Locate the cell with the specified text and output its [x, y] center coordinate. 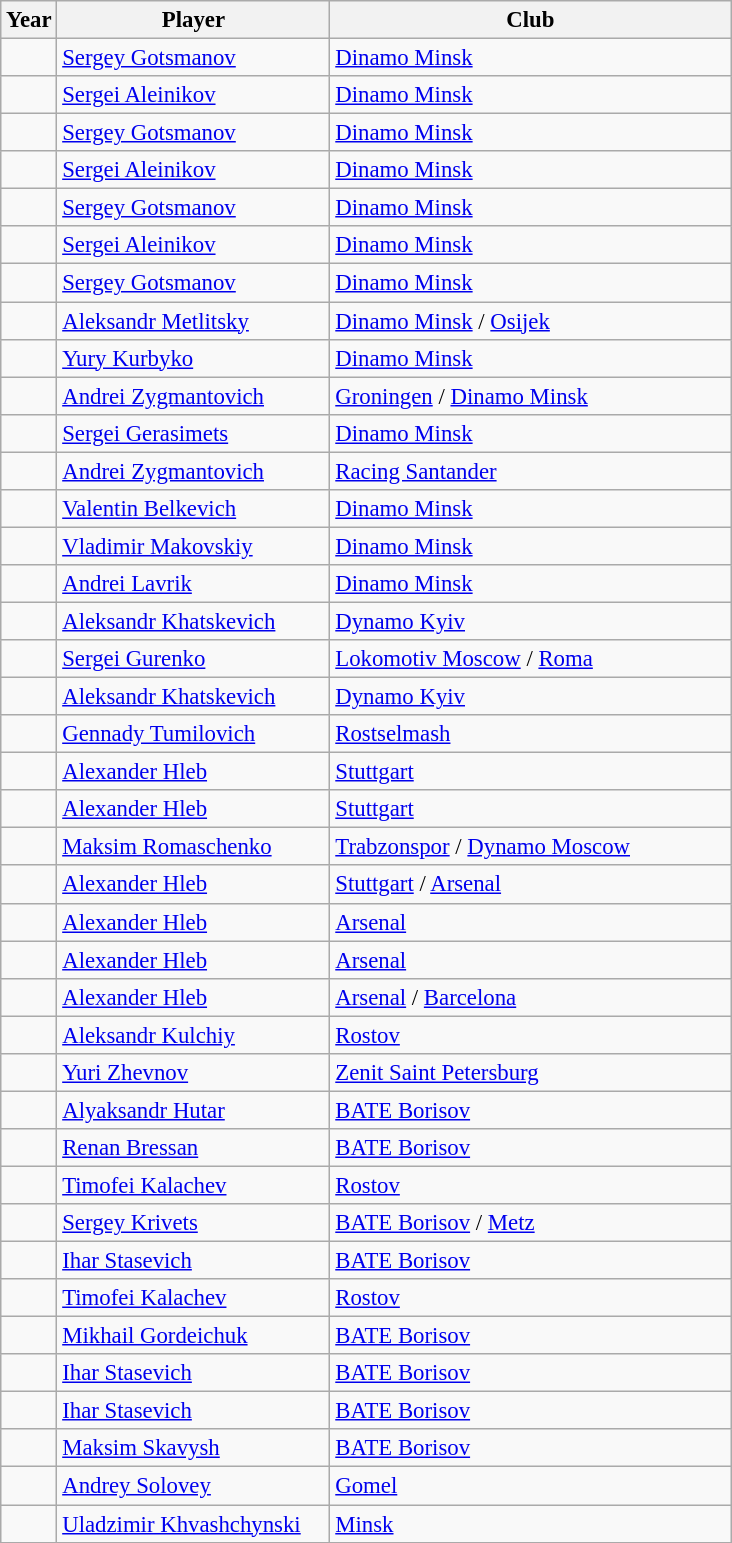
Andrey Solovey [194, 1486]
Sergey Krivets [194, 1223]
Sergei Gerasimets [194, 433]
Yury Kurbyko [194, 358]
Sergei Gurenko [194, 659]
Mikhail Gordeichuk [194, 1336]
Maksim Romaschenko [194, 847]
BATE Borisov / Metz [530, 1223]
Gomel [530, 1486]
Aleksandr Kulchiy [194, 1035]
Club [530, 20]
Maksim Skavysh [194, 1449]
Rostselmash [530, 734]
Minsk [530, 1524]
Arsenal / Barcelona [530, 997]
Uladzimir Khvashchynski [194, 1524]
Yuri Zhevnov [194, 1073]
Renan Bressan [194, 1148]
Racing Santander [530, 471]
Player [194, 20]
Lokomotiv Moscow / Roma [530, 659]
Vladimir Makovskiy [194, 546]
Alyaksandr Hutar [194, 1110]
Stuttgart / Arsenal [530, 885]
Valentin Belkevich [194, 509]
Zenit Saint Petersburg [530, 1073]
Aleksandr Metlitsky [194, 321]
Year [29, 20]
Andrei Lavrik [194, 584]
Gennady Tumilovich [194, 734]
Dinamo Minsk / Osijek [530, 321]
Groningen / Dinamo Minsk [530, 396]
Trabzonspor / Dynamo Moscow [530, 847]
